Search for the cell housing the specified text and yield its (x, y) center coordinate. 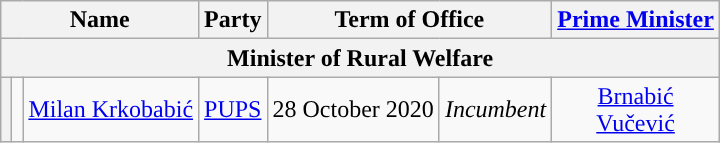
Minister of Rural Welfare (360, 58)
Term of Office (410, 20)
Name (100, 20)
28 October 2020 (353, 110)
Prime Minister (636, 20)
Brnabić Vučević (636, 110)
Party (233, 20)
PUPS (233, 110)
Incumbent (495, 110)
Milan Krkobabić (111, 110)
